Return [x, y] of the center of cell containing provided text 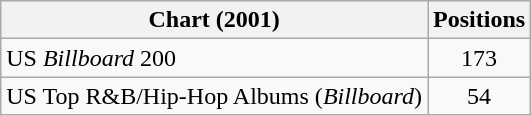
US Top R&B/Hip-Hop Albums (Billboard) [214, 96]
Chart (2001) [214, 20]
Positions [480, 20]
54 [480, 96]
173 [480, 58]
US Billboard 200 [214, 58]
